Search for the cell housing the specified text and yield its [X, Y] center coordinate. 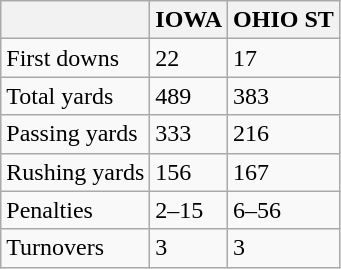
17 [284, 58]
Rushing yards [76, 172]
Total yards [76, 96]
Turnovers [76, 248]
383 [284, 96]
6–56 [284, 210]
OHIO ST [284, 20]
Penalties [76, 210]
Passing yards [76, 134]
167 [284, 172]
333 [189, 134]
22 [189, 58]
2–15 [189, 210]
489 [189, 96]
156 [189, 172]
216 [284, 134]
IOWA [189, 20]
First downs [76, 58]
